Detect which cell encompasses the target text, then output its [X, Y] center coordinate. 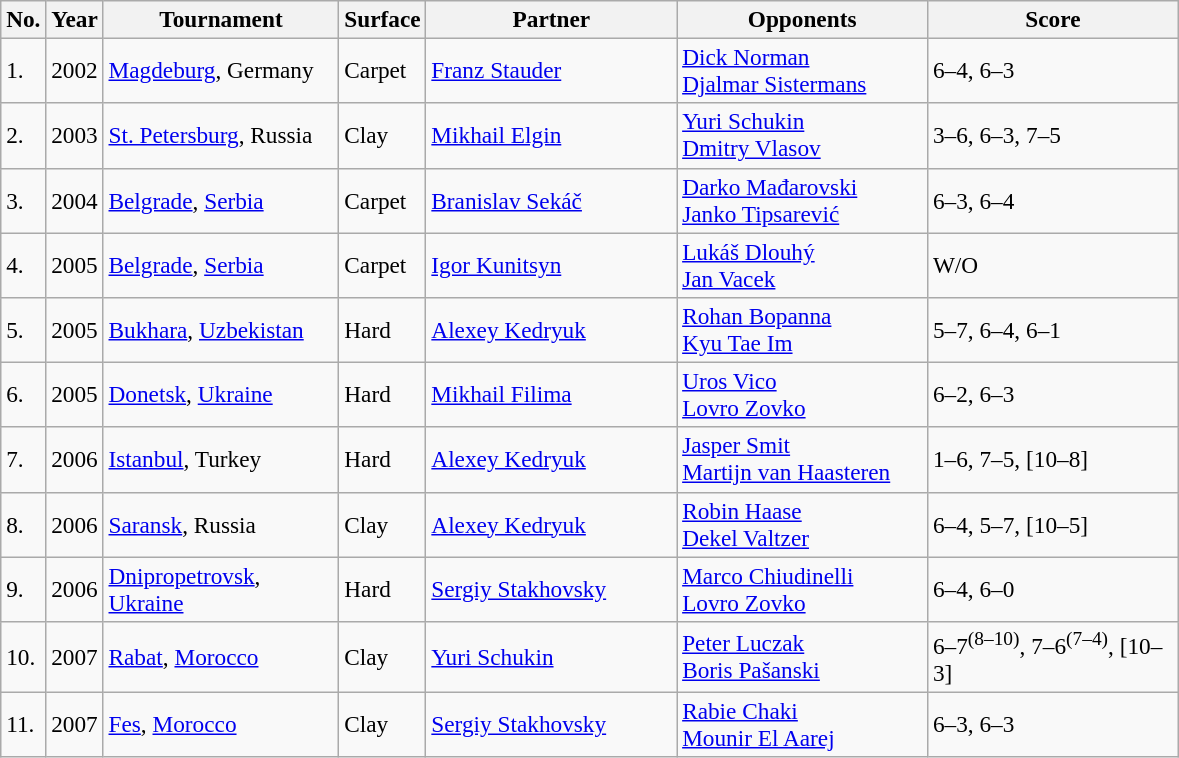
Mikhail Elgin [552, 136]
Score [1054, 19]
Bukhara, Uzbekistan [221, 330]
6–3, 6–3 [1054, 724]
Dnipropetrovsk, Ukraine [221, 588]
Year [74, 19]
4. [24, 264]
W/O [1054, 264]
2. [24, 136]
Donetsk, Ukraine [221, 394]
6–4, 6–0 [1054, 588]
Tournament [221, 19]
Franz Stauder [552, 70]
5. [24, 330]
Rabat, Morocco [221, 656]
Opponents [802, 19]
Istanbul, Turkey [221, 460]
Darko Mađarovski Janko Tipsarević [802, 200]
Partner [552, 19]
6–4, 5–7, [10–5] [1054, 524]
Surface [382, 19]
2004 [74, 200]
Uros Vico Lovro Zovko [802, 394]
5–7, 6–4, 6–1 [1054, 330]
Yuri Schukin Dmitry Vlasov [802, 136]
Peter Luczak Boris Pašanski [802, 656]
Saransk, Russia [221, 524]
2002 [74, 70]
6. [24, 394]
11. [24, 724]
Mikhail Filima [552, 394]
9. [24, 588]
Lukáš Dlouhý Jan Vacek [802, 264]
Dick Norman Djalmar Sistermans [802, 70]
1. [24, 70]
8. [24, 524]
6–4, 6–3 [1054, 70]
3–6, 6–3, 7–5 [1054, 136]
Robin Haase Dekel Valtzer [802, 524]
10. [24, 656]
6–3, 6–4 [1054, 200]
Rohan Bopanna Kyu Tae Im [802, 330]
No. [24, 19]
St. Petersburg, Russia [221, 136]
Branislav Sekáč [552, 200]
Yuri Schukin [552, 656]
Jasper Smit Martijn van Haasteren [802, 460]
2003 [74, 136]
Magdeburg, Germany [221, 70]
Rabie Chaki Mounir El Aarej [802, 724]
6–7(8–10), 7–6(7–4), [10–3] [1054, 656]
1–6, 7–5, [10–8] [1054, 460]
Igor Kunitsyn [552, 264]
Marco Chiudinelli Lovro Zovko [802, 588]
Fes, Morocco [221, 724]
3. [24, 200]
7. [24, 460]
6–2, 6–3 [1054, 394]
